Pinpoint the cell where the given text exists, returning its [X, Y] midpoint coordinate. 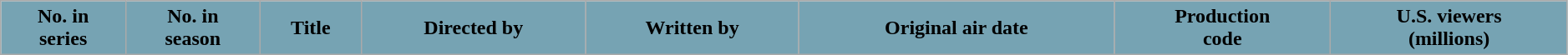
Productioncode [1223, 28]
Directed by [473, 28]
U.S. viewers(millions) [1449, 28]
Original air date [957, 28]
Title [311, 28]
No. inseason [192, 28]
Written by [692, 28]
No. inseries [63, 28]
